Find where the given text appears and provide that cell's center as [x, y] coordinate. 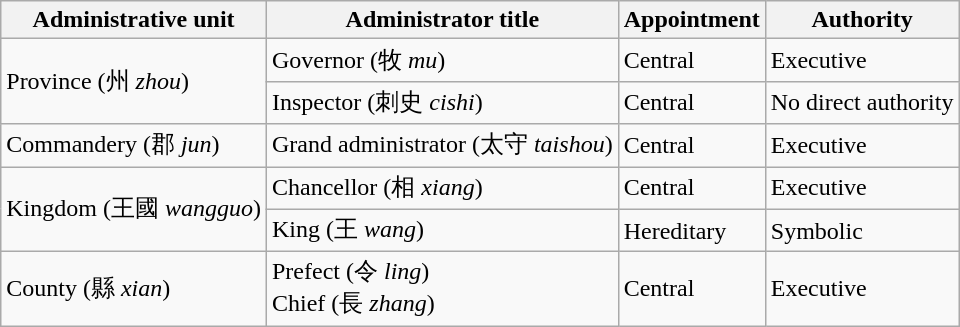
Kingdom (王國 wangguo) [134, 208]
Hereditary [692, 230]
County (縣 xian) [134, 289]
Grand administrator (太守 taishou) [442, 146]
Administrative unit [134, 20]
Administrator title [442, 20]
Symbolic [862, 230]
Prefect (令 ling)Chief (長 zhang) [442, 289]
King (王 wang) [442, 230]
Inspector (刺史 cishi) [442, 102]
Appointment [692, 20]
Authority [862, 20]
Governor (牧 mu) [442, 60]
Province (州 zhou) [134, 82]
Chancellor (相 xiang) [442, 188]
Commandery (郡 jun) [134, 146]
No direct authority [862, 102]
